Extract the (x, y) coordinate from the center of the cell holding the provided text.  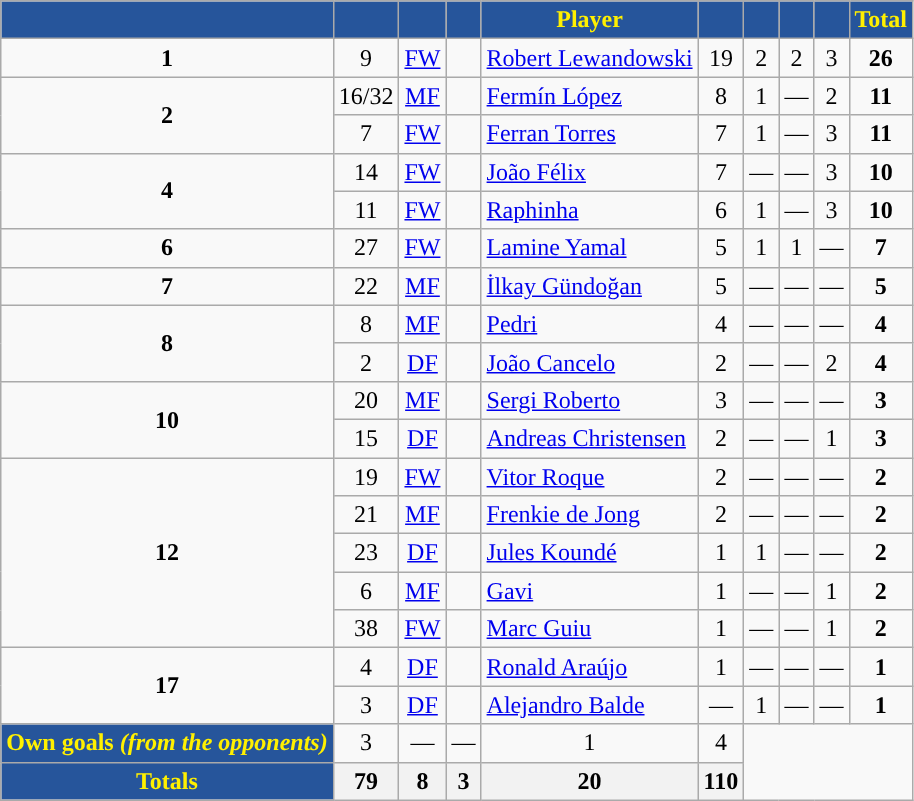
Ronald Araújo (590, 667)
38 (366, 629)
Own goals (from the opponents) (167, 743)
Sergi Roberto (590, 400)
Ferran Torres (590, 134)
Gavi (590, 591)
Frenkie de Jong (590, 515)
22 (366, 286)
İlkay Gündoğan (590, 286)
Alejandro Balde (590, 705)
Jules Koundé (590, 553)
Fermín López (590, 96)
27 (366, 248)
Vitor Roque (590, 477)
21 (366, 515)
Totals (167, 781)
15 (366, 438)
Marc Guiu (590, 629)
14 (366, 172)
Total (881, 20)
17 (167, 686)
João Cancelo (590, 362)
Raphinha (590, 210)
João Félix (590, 172)
79 (366, 781)
Player (590, 20)
Andreas Christensen (590, 438)
110 (721, 781)
16/32 (366, 96)
26 (881, 58)
9 (366, 58)
Robert Lewandowski (590, 58)
23 (366, 553)
Lamine Yamal (590, 248)
12 (167, 553)
Pedri (590, 324)
